Return the (x, y) coordinate for the center point of the cell that contains the specified text.  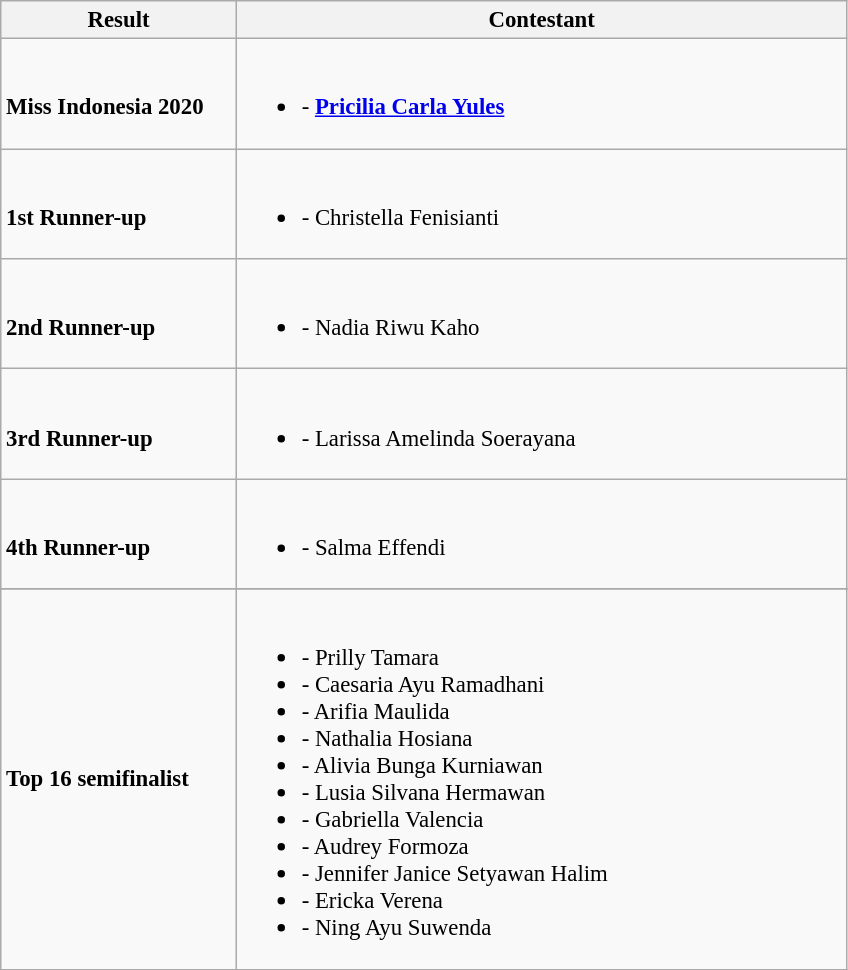
Top 16 semifinalist (119, 779)
Result (119, 20)
- Larissa Amelinda Soerayana (542, 424)
- Salma Effendi (542, 534)
4th Runner-up (119, 534)
- Pricilia Carla Yules (542, 94)
3rd Runner-up (119, 424)
- Nadia Riwu Kaho (542, 314)
- Christella Fenisianti (542, 204)
Contestant (542, 20)
2nd Runner-up (119, 314)
1st Runner-up (119, 204)
Miss Indonesia 2020 (119, 94)
